Return the (X, Y) coordinate for the center point of the cell that contains the specified text.  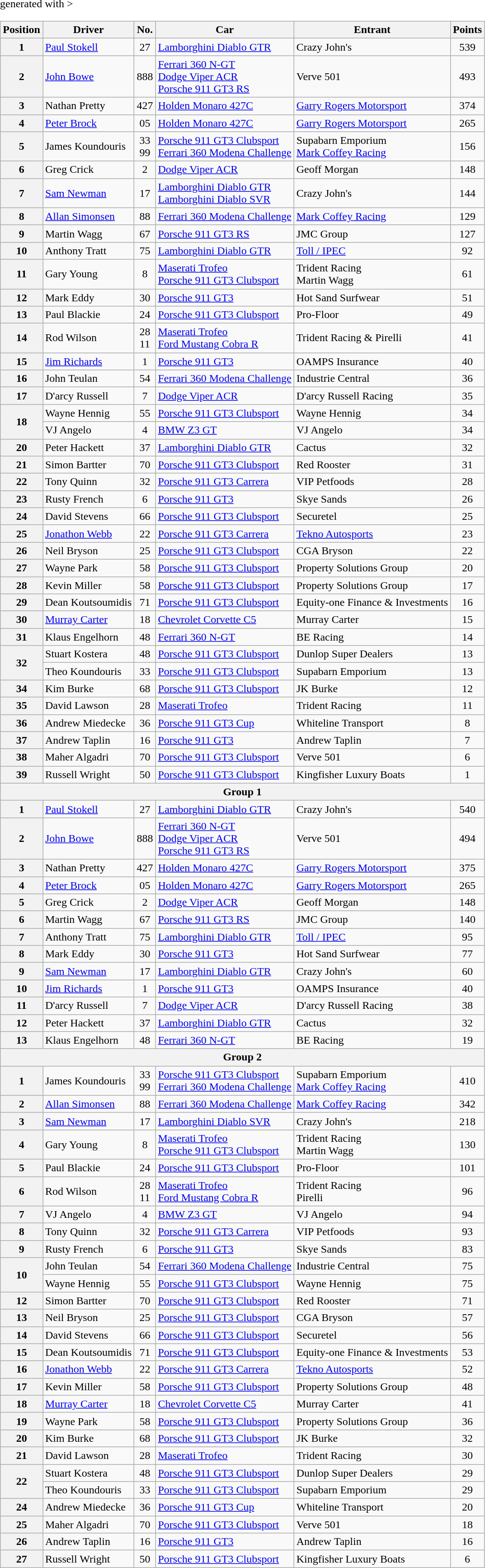
39 (22, 774)
96 (467, 1191)
156 (467, 147)
56 (467, 1335)
127 (467, 233)
342 (467, 1104)
60 (467, 971)
57 (467, 1318)
77 (467, 954)
101 (467, 1168)
61 (467, 274)
375 (467, 868)
374 (467, 106)
Group 2 (242, 1057)
Position (22, 30)
493 (467, 76)
Driver (88, 30)
83 (467, 1249)
52 (467, 1369)
95 (467, 937)
539 (467, 47)
130 (467, 1145)
53 (467, 1352)
51 (467, 297)
410 (467, 1080)
144 (467, 193)
218 (467, 1121)
140 (467, 920)
129 (467, 216)
92 (467, 251)
Trident RacingPirelli (372, 1191)
94 (467, 1215)
494 (467, 838)
Points (467, 30)
49 (467, 315)
Group 1 (242, 792)
93 (467, 1232)
Trident Racing & Pirelli (372, 338)
No. (145, 30)
Lamborghini Diablo GTRLamborghini Diablo SVR (225, 193)
Lamborghini Diablo SVR (225, 1121)
540 (467, 809)
Entrant (372, 30)
Car (225, 30)
